Output the (X, Y) coordinate of the center of the cell containing the given text.  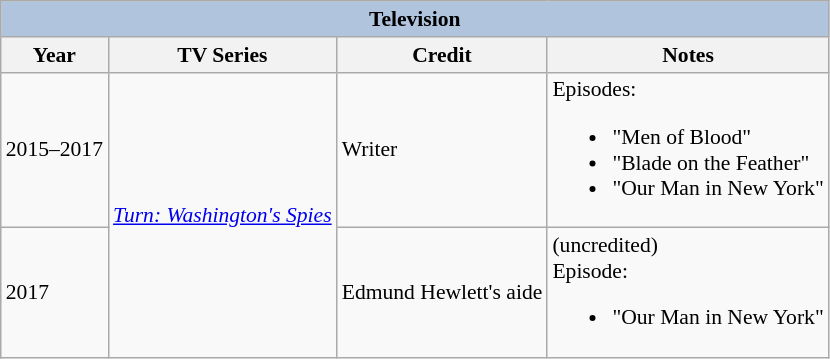
TV Series (222, 55)
Credit (442, 55)
Turn: Washington's Spies (222, 214)
2017 (54, 293)
Television (415, 19)
Edmund Hewlett's aide (442, 293)
Year (54, 55)
Notes (688, 55)
2015–2017 (54, 150)
Writer (442, 150)
(uncredited)Episode:"Our Man in New York" (688, 293)
Episodes:"Men of Blood""Blade on the Feather""Our Man in New York" (688, 150)
